Search for the cell housing the specified text and yield its [x, y] center coordinate. 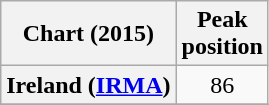
Peakposition [222, 34]
Ireland (IRMA) [88, 85]
Chart (2015) [88, 34]
86 [222, 85]
